Return [X, Y] of the center of cell containing provided text 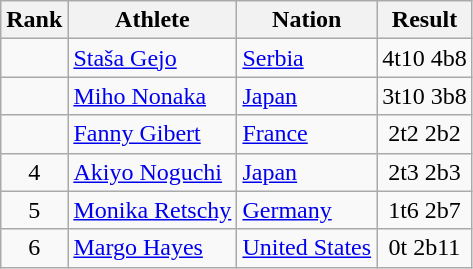
Monika Retschy [152, 210]
2t2 2b2 [425, 134]
United States [307, 248]
0t 2b11 [425, 248]
Miho Nonaka [152, 96]
Athlete [152, 20]
2t3 2b3 [425, 172]
Margo Hayes [152, 248]
Germany [307, 210]
4t10 4b8 [425, 58]
Serbia [307, 58]
1t6 2b7 [425, 210]
Result [425, 20]
6 [34, 248]
Staša Gejo [152, 58]
Akiyo Noguchi [152, 172]
4 [34, 172]
France [307, 134]
Nation [307, 20]
Rank [34, 20]
Fanny Gibert [152, 134]
5 [34, 210]
3t10 3b8 [425, 96]
